Provide the [X, Y] coordinate of the cell's center where the given text is located.  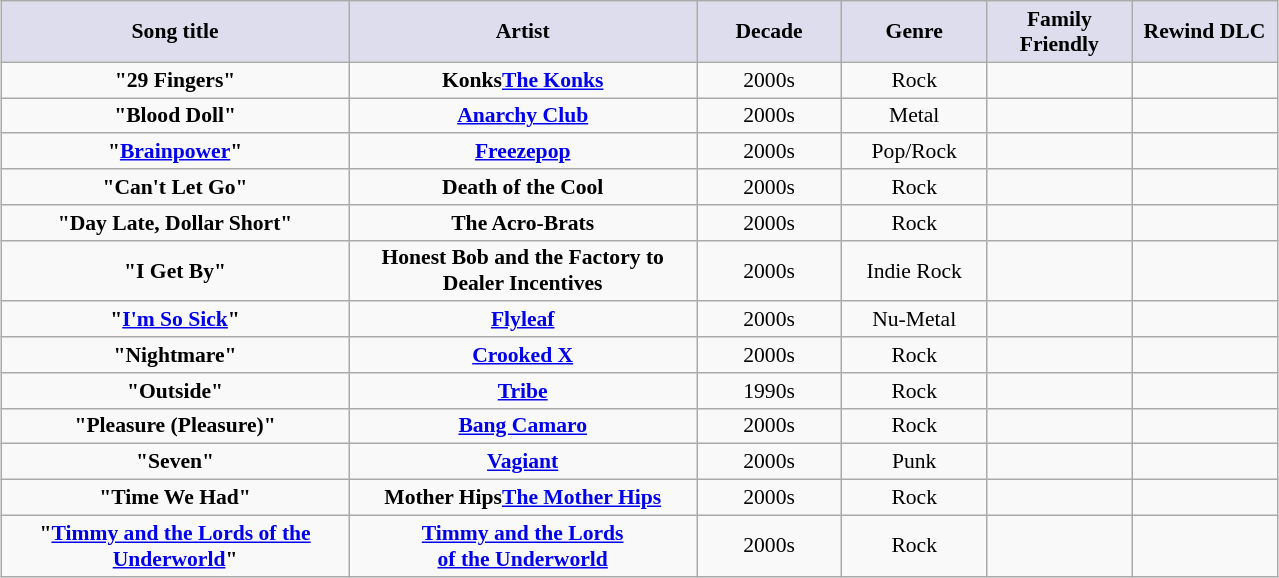
Timmy and the Lords of the Underworld [523, 546]
Punk [914, 462]
"Brainpower" [175, 151]
"I Get By" [175, 270]
Rewind DLC [1204, 32]
Mother HipsThe Mother Hips [523, 497]
Vagiant [523, 462]
"Nightmare" [175, 355]
"Seven" [175, 462]
The Acro-Brats [523, 222]
"Outside" [175, 390]
"Timmy and the Lords of the Underworld" [175, 546]
Anarchy Club [523, 116]
Genre [914, 32]
Freezepop [523, 151]
Song title [175, 32]
Tribe [523, 390]
"I'm So Sick" [175, 319]
"Day Late, Dollar Short" [175, 222]
Family Friendly [1060, 32]
Bang Camaro [523, 426]
"Time We Had" [175, 497]
Crooked X [523, 355]
Pop/Rock [914, 151]
Flyleaf [523, 319]
"Can't Let Go" [175, 187]
Metal [914, 116]
1990s [768, 390]
Nu-Metal [914, 319]
"Pleasure (Pleasure)" [175, 426]
Death of the Cool [523, 187]
Indie Rock [914, 270]
"29 Fingers" [175, 80]
Decade [768, 32]
Artist [523, 32]
Honest Bob and the Factory to Dealer Incentives [523, 270]
KonksThe Konks [523, 80]
"Blood Doll" [175, 116]
